Capture the cell that displays the provided text and extract its [x, y] central coordinate. 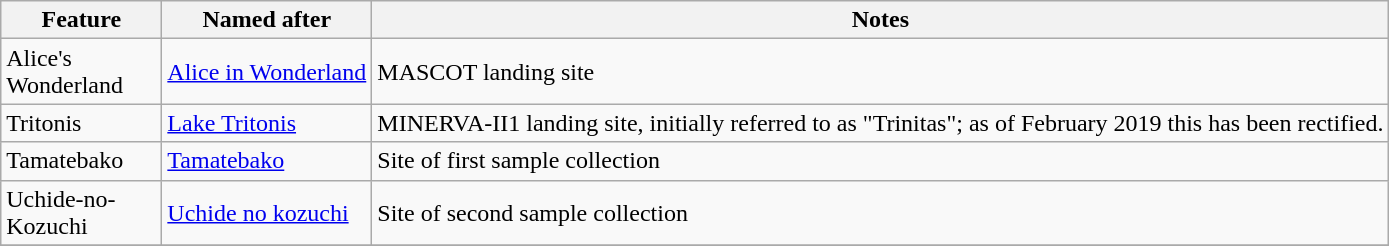
Tritonis [82, 123]
Alice in Wonderland [267, 72]
Alice's Wonderland [82, 72]
Uchide no kozuchi [267, 212]
MINERVA-II1 landing site, initially referred to as "Trinitas"; as of February 2019 this has been rectified. [880, 123]
Site of second sample collection [880, 212]
Lake Tritonis [267, 123]
Uchide-no-Kozuchi [82, 212]
Feature [82, 20]
MASCOT landing site [880, 72]
Named after [267, 20]
Notes [880, 20]
Site of first sample collection [880, 161]
